Detect which cell encompasses the target text, then output its (x, y) center coordinate. 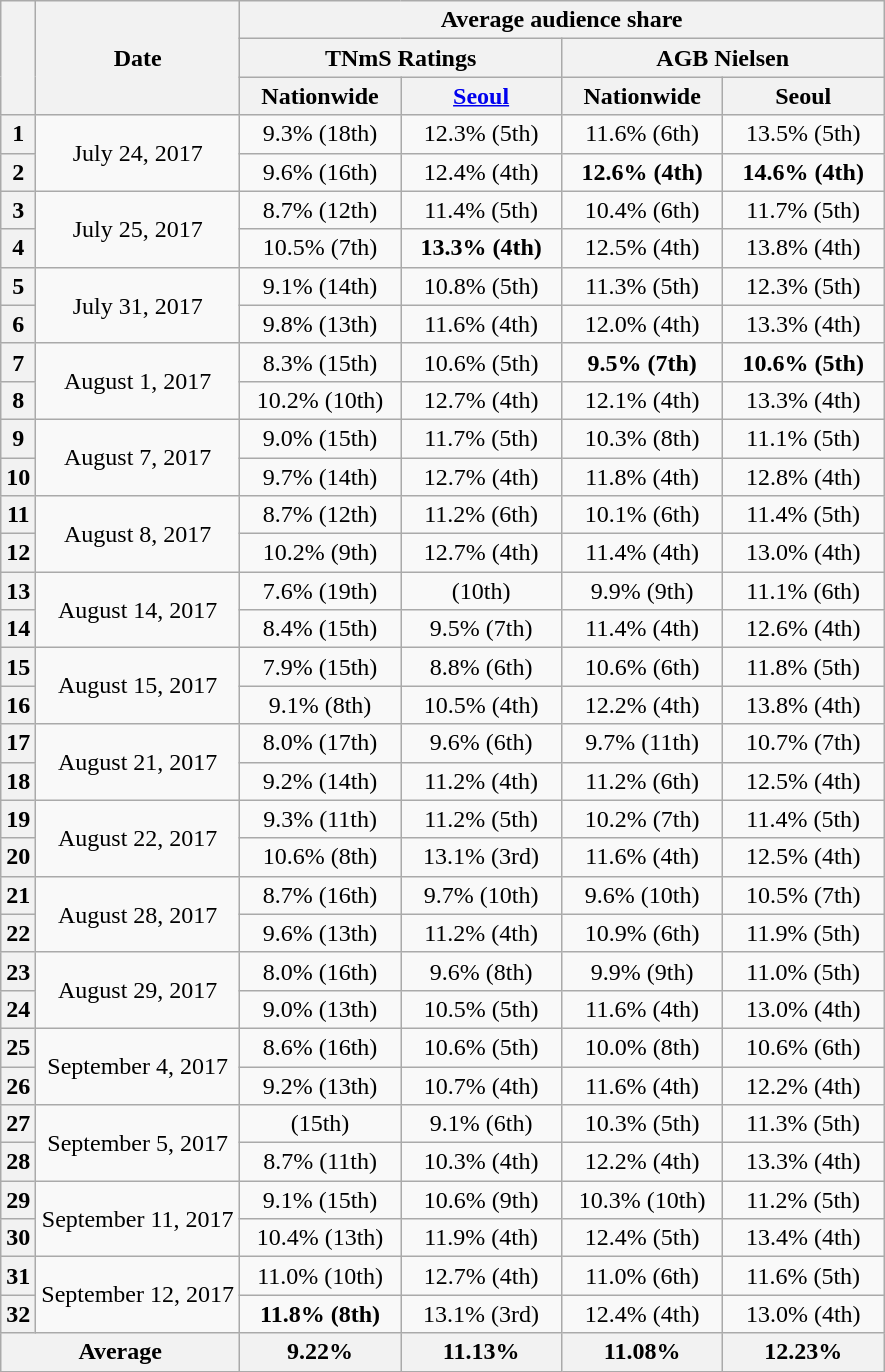
32 (18, 1314)
September 5, 2017 (138, 1143)
9.8% (13th) (320, 324)
18 (18, 781)
14 (18, 629)
13.4% (4th) (804, 1238)
9.1% (15th) (320, 1200)
8.8% (6th) (482, 667)
9.22% (320, 1352)
11.13% (482, 1352)
7.9% (15th) (320, 667)
30 (18, 1238)
7 (18, 362)
8.0% (16th) (320, 971)
9.7% (10th) (482, 895)
2 (18, 172)
8.7% (16th) (320, 895)
11.0% (5th) (804, 971)
23 (18, 971)
9.1% (8th) (320, 705)
12.0% (4th) (642, 324)
9.2% (13th) (320, 1085)
AGB Nielsen (723, 58)
9.0% (15th) (320, 438)
19 (18, 819)
12.8% (4th) (804, 477)
11.1% (5th) (804, 438)
10.5% (5th) (482, 1009)
11.0% (6th) (642, 1276)
9.6% (10th) (642, 895)
25 (18, 1047)
9.6% (8th) (482, 971)
August 7, 2017 (138, 457)
10.2% (10th) (320, 400)
August 8, 2017 (138, 534)
11.8% (8th) (320, 1314)
11.8% (4th) (642, 477)
14.6% (4th) (804, 172)
July 25, 2017 (138, 229)
17 (18, 743)
July 24, 2017 (138, 153)
10.5% (4th) (482, 705)
31 (18, 1276)
10.1% (6th) (642, 515)
11 (18, 515)
August 29, 2017 (138, 990)
11.8% (5th) (804, 667)
8.6% (16th) (320, 1047)
11.6% (6th) (642, 134)
(10th) (482, 591)
11.0% (10th) (320, 1276)
27 (18, 1124)
9.3% (11th) (320, 819)
21 (18, 895)
5 (18, 286)
11.9% (5th) (804, 933)
10.3% (5th) (642, 1124)
10.3% (4th) (482, 1162)
Average audience share (562, 20)
10.8% (5th) (482, 286)
10.9% (6th) (642, 933)
10.3% (8th) (642, 438)
11.08% (642, 1352)
8 (18, 400)
9.6% (6th) (482, 743)
11.9% (4th) (482, 1238)
7.6% (19th) (320, 591)
September 12, 2017 (138, 1295)
6 (18, 324)
9.2% (14th) (320, 781)
20 (18, 857)
9.6% (13th) (320, 933)
Average (120, 1352)
August 15, 2017 (138, 686)
12.1% (4th) (642, 400)
9.3% (18th) (320, 134)
4 (18, 248)
August 14, 2017 (138, 610)
13 (18, 591)
29 (18, 1200)
12.23% (804, 1352)
10.4% (13th) (320, 1238)
26 (18, 1085)
8.3% (15th) (320, 362)
1 (18, 134)
August 21, 2017 (138, 762)
10.7% (7th) (804, 743)
8.0% (17th) (320, 743)
TNmS Ratings (401, 58)
September 11, 2017 (138, 1219)
22 (18, 933)
9 (18, 438)
September 4, 2017 (138, 1066)
10.6% (8th) (320, 857)
8.4% (15th) (320, 629)
24 (18, 1009)
10.4% (6th) (642, 210)
Date (138, 58)
9.7% (14th) (320, 477)
10.6% (9th) (482, 1200)
10 (18, 477)
August 28, 2017 (138, 914)
11.6% (5th) (804, 1276)
August 1, 2017 (138, 381)
10.7% (4th) (482, 1085)
16 (18, 705)
12.4% (5th) (642, 1238)
9.6% (16th) (320, 172)
8.7% (11th) (320, 1162)
10.2% (7th) (642, 819)
10.0% (8th) (642, 1047)
9.1% (6th) (482, 1124)
28 (18, 1162)
9.7% (11th) (642, 743)
(15th) (320, 1124)
10.3% (10th) (642, 1200)
11.1% (6th) (804, 591)
10.2% (9th) (320, 553)
July 31, 2017 (138, 305)
15 (18, 667)
9.1% (14th) (320, 286)
13.5% (5th) (804, 134)
9.0% (13th) (320, 1009)
August 22, 2017 (138, 838)
3 (18, 210)
12 (18, 553)
